Detect which cell encompasses the target text, then output its [x, y] center coordinate. 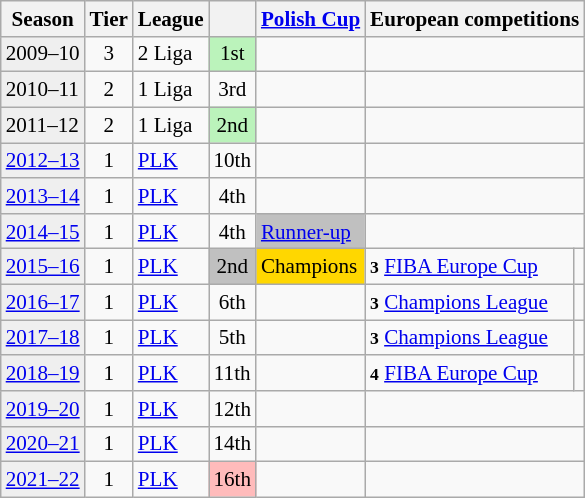
5th [232, 338]
16th [232, 480]
2019–20 [43, 408]
14th [232, 444]
2009–10 [43, 54]
3 FIBA Europe Cup [469, 266]
Tier [109, 18]
2 Liga [171, 54]
2017–18 [43, 338]
2013–14 [43, 196]
2012–13 [43, 160]
European competitions [474, 18]
3 [109, 54]
Runner-up [310, 230]
10th [232, 160]
2014–15 [43, 230]
11th [232, 372]
12th [232, 408]
2015–16 [43, 266]
2018–19 [43, 372]
Polish Cup [310, 18]
2021–22 [43, 480]
4 FIBA Europe Cup [469, 372]
Season [43, 18]
2020–21 [43, 444]
2011–12 [43, 124]
2010–11 [43, 90]
Champions [310, 266]
2016–17 [43, 302]
3rd [232, 90]
1st [232, 54]
League [171, 18]
6th [232, 302]
